Pinpoint the cell where the given text exists, returning its [X, Y] midpoint coordinate. 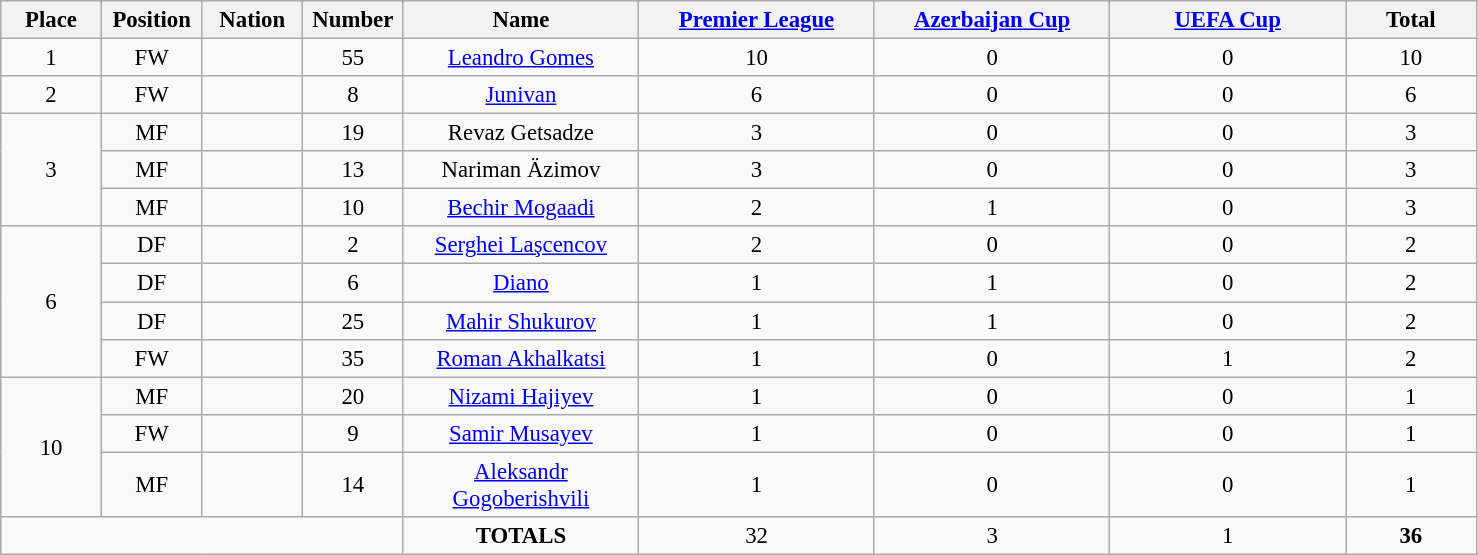
Junivan [521, 95]
32 [757, 536]
Position [152, 20]
Nariman Äzimov [521, 170]
20 [354, 396]
Total [1412, 20]
19 [354, 133]
Premier League [757, 20]
Roman Akhalkatsi [521, 358]
Number [354, 20]
Place [52, 20]
Samir Musayev [521, 433]
13 [354, 170]
Nation [252, 20]
36 [1412, 536]
35 [354, 358]
UEFA Cup [1228, 20]
Nizami Hajiyev [521, 396]
Name [521, 20]
Leandro Gomes [521, 58]
Bechir Mogaadi [521, 208]
8 [354, 95]
Serghei Laşcencov [521, 245]
TOTALS [521, 536]
Diano [521, 283]
25 [354, 321]
Aleksandr Gogoberishvili [521, 484]
Revaz Getsadze [521, 133]
9 [354, 433]
14 [354, 484]
55 [354, 58]
Azerbaijan Cup [992, 20]
Mahir Shukurov [521, 321]
